Pinpoint the cell where the given text exists, returning its [X, Y] midpoint coordinate. 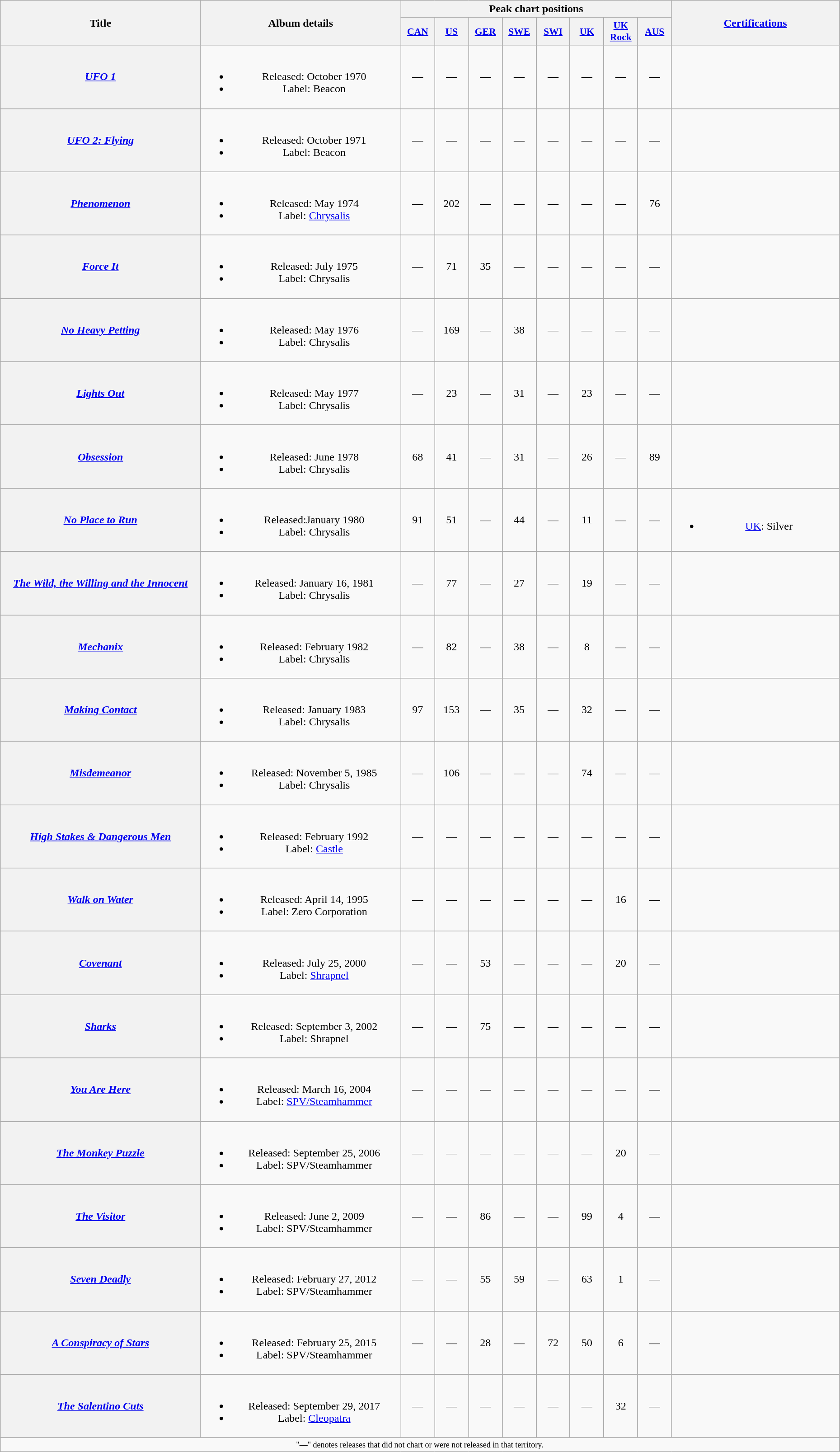
16 [621, 900]
Peak chart positions [536, 9]
99 [587, 1216]
No Place to Run [100, 520]
Released: May 1974Label: Chrysalis [301, 203]
68 [418, 456]
UK Rock [621, 32]
Released: November 5, 1985Label: Chrysalis [301, 773]
41 [452, 456]
89 [654, 456]
Released: January 1983Label: Chrysalis [301, 710]
Released: March 16, 2004Label: SPV/Steamhammer [301, 1090]
Released: April 14, 1995Label: Zero Corporation [301, 900]
The Monkey Puzzle [100, 1153]
71 [452, 267]
UK: Silver [756, 520]
Album details [301, 23]
The Salentino Cuts [100, 1406]
You Are Here [100, 1090]
11 [587, 520]
Released: September 25, 2006Label: SPV/Steamhammer [301, 1153]
CAN [418, 32]
202 [452, 203]
US [452, 32]
51 [452, 520]
Released: May 1977Label: Chrysalis [301, 393]
AUS [654, 32]
Released:January 1980Label: Chrysalis [301, 520]
Released: June 1978Label: Chrysalis [301, 456]
4 [621, 1216]
Obsession [100, 456]
77 [452, 583]
106 [452, 773]
82 [452, 646]
High Stakes & Dangerous Men [100, 836]
153 [452, 710]
8 [587, 646]
UK [587, 32]
Released: February 1992Label: Castle [301, 836]
19 [587, 583]
27 [520, 583]
The Visitor [100, 1216]
UFO 1 [100, 77]
Covenant [100, 963]
Title [100, 23]
Released: September 29, 2017Label: Cleopatra [301, 1406]
Walk on Water [100, 900]
Released: February 27, 2012Label: SPV/Steamhammer [301, 1279]
Released: May 1976Label: Chrysalis [301, 330]
Certifications [756, 23]
Released: September 3, 2002Label: Shrapnel [301, 1026]
Mechanix [100, 646]
The Wild, the Willing and the Innocent [100, 583]
97 [418, 710]
169 [452, 330]
Released: June 2, 2009Label: SPV/Steamhammer [301, 1216]
SWI [553, 32]
Released: January 16, 1981Label: Chrysalis [301, 583]
Released: October 1970Label: Beacon [301, 77]
44 [520, 520]
6 [621, 1343]
55 [485, 1279]
74 [587, 773]
76 [654, 203]
Sharks [100, 1026]
UFO 2: Flying [100, 140]
1 [621, 1279]
Making Contact [100, 710]
91 [418, 520]
Force It [100, 267]
Released: February 1982Label: Chrysalis [301, 646]
26 [587, 456]
Released: July 25, 2000Label: Shrapnel [301, 963]
53 [485, 963]
50 [587, 1343]
63 [587, 1279]
Released: July 1975Label: Chrysalis [301, 267]
A Conspiracy of Stars [100, 1343]
No Heavy Petting [100, 330]
Lights Out [100, 393]
75 [485, 1026]
28 [485, 1343]
Misdemeanor [100, 773]
86 [485, 1216]
"—" denotes releases that did not chart or were not released in that territory. [420, 1444]
59 [520, 1279]
Phenomenon [100, 203]
72 [553, 1343]
Released: October 1971Label: Beacon [301, 140]
SWE [520, 32]
Seven Deadly [100, 1279]
Released: February 25, 2015Label: SPV/Steamhammer [301, 1343]
GER [485, 32]
